Locate the cell with the specified text and output its (X, Y) center coordinate. 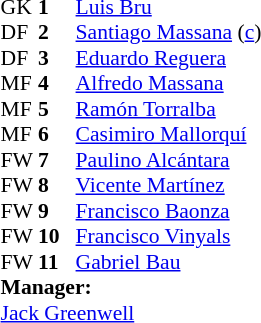
8 (57, 185)
10 (57, 237)
3 (57, 58)
6 (57, 135)
7 (57, 160)
2 (57, 33)
4 (57, 83)
5 (57, 109)
9 (57, 211)
11 (57, 262)
